Detect which cell encompasses the target text, then output its [X, Y] center coordinate. 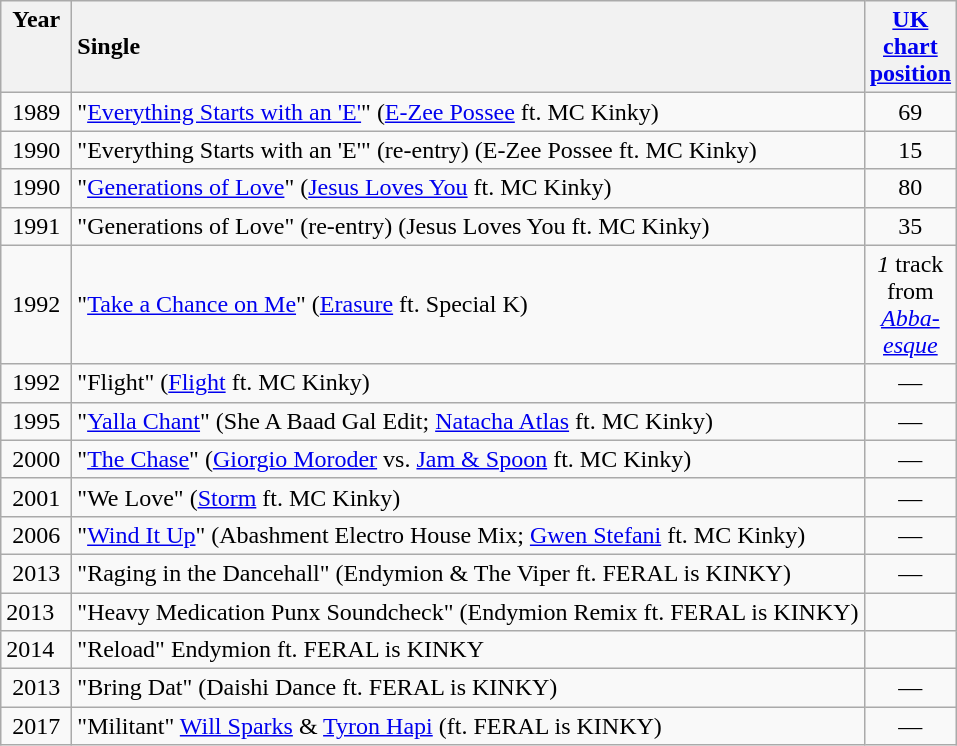
1991 [36, 226]
"Generations of Love" (re-entry) (Jesus Loves You ft. MC Kinky) [468, 226]
"We Love" (Storm ft. MC Kinky) [468, 497]
15 [910, 150]
Single [468, 47]
35 [910, 226]
"Bring Dat" (Daishi Dance ft. FERAL is KINKY) [468, 688]
"Flight" (Flight ft. MC Kinky) [468, 383]
2006 [36, 535]
"Generations of Love" (Jesus Loves You ft. MC Kinky) [468, 188]
1989 [36, 112]
"Raging in the Dancehall" (Endymion & The Viper ft. FERAL is KINKY) [468, 573]
"Take a Chance on Me" (Erasure ft. Special K) [468, 304]
"Militant" Will Sparks & Tyron Hapi (ft. FERAL is KINKY) [468, 726]
80 [910, 188]
UK chart position [910, 47]
"Everything Starts with an 'E'" (E-Zee Possee ft. MC Kinky) [468, 112]
"Heavy Medication Punx Soundcheck" (Endymion Remix ft. FERAL is KINKY) [468, 611]
2014 [36, 650]
Year [36, 47]
"Wind It Up" (Abashment Electro House Mix; Gwen Stefani ft. MC Kinky) [468, 535]
69 [910, 112]
1995 [36, 421]
"The Chase" (Giorgio Moroder vs. Jam & Spoon ft. MC Kinky) [468, 459]
1 track from Abba-esque [910, 304]
"Reload" Endymion ft. FERAL is KINKY [468, 650]
2017 [36, 726]
2001 [36, 497]
2000 [36, 459]
"Everything Starts with an 'E'" (re-entry) (E-Zee Possee ft. MC Kinky) [468, 150]
"Yalla Chant" (She A Baad Gal Edit; Natacha Atlas ft. MC Kinky) [468, 421]
